For the text-containing cell, return its midpoint in [X, Y] coordinate format. 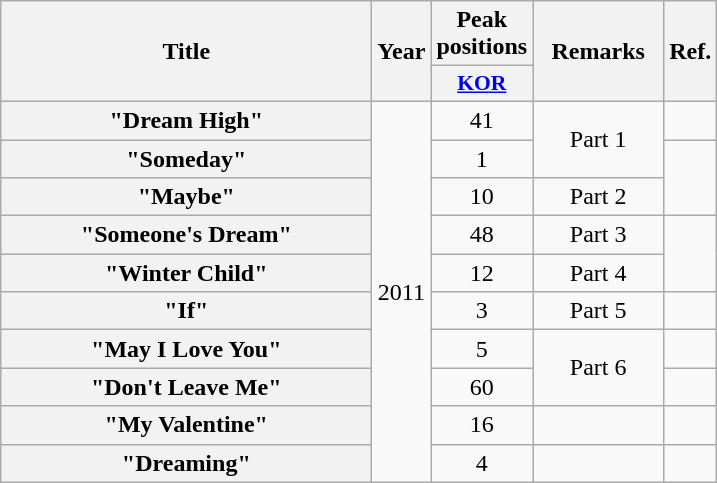
2011 [402, 292]
"My Valentine" [186, 425]
Remarks [598, 52]
"Winter Child" [186, 273]
"Don't Leave Me" [186, 387]
41 [482, 120]
10 [482, 197]
Ref. [690, 52]
5 [482, 349]
"If" [186, 311]
Peakpositions [482, 34]
"Someday" [186, 159]
12 [482, 273]
"Dream High" [186, 120]
Part 1 [598, 139]
KOR [482, 84]
"May I Love You" [186, 349]
Part 6 [598, 368]
Year [402, 52]
Title [186, 52]
Part 3 [598, 235]
"Dreaming" [186, 463]
16 [482, 425]
60 [482, 387]
48 [482, 235]
4 [482, 463]
3 [482, 311]
"Someone's Dream" [186, 235]
Part 2 [598, 197]
Part 5 [598, 311]
Part 4 [598, 273]
"Maybe" [186, 197]
1 [482, 159]
